Find where the given text appears and provide that cell's center as [x, y] coordinate. 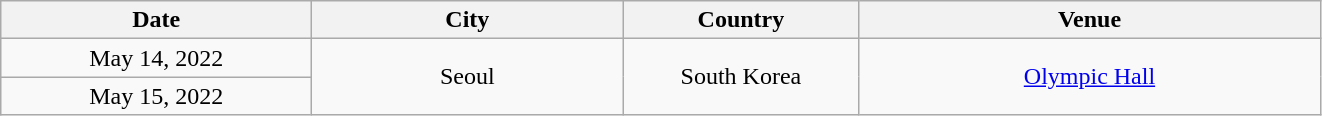
Country [741, 20]
City [468, 20]
Date [156, 20]
Venue [1090, 20]
May 14, 2022 [156, 58]
Seoul [468, 77]
May 15, 2022 [156, 96]
South Korea [741, 77]
Olympic Hall [1090, 77]
